For the text-containing cell, return its midpoint in (x, y) coordinate format. 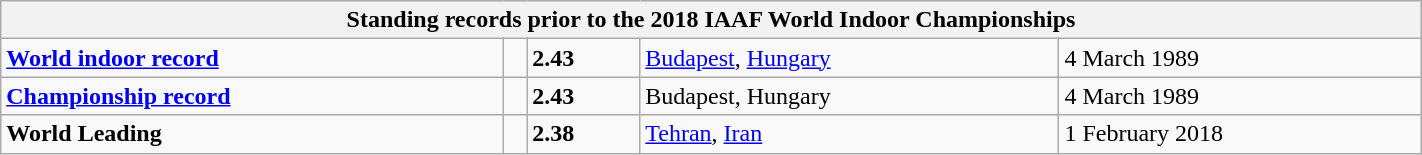
2.38 (584, 134)
Standing records prior to the 2018 IAAF World Indoor Championships (711, 20)
World indoor record (252, 58)
Championship record (252, 96)
1 February 2018 (1240, 134)
World Leading (252, 134)
Tehran, Iran (850, 134)
